Detect which cell encompasses the target text, then output its (x, y) center coordinate. 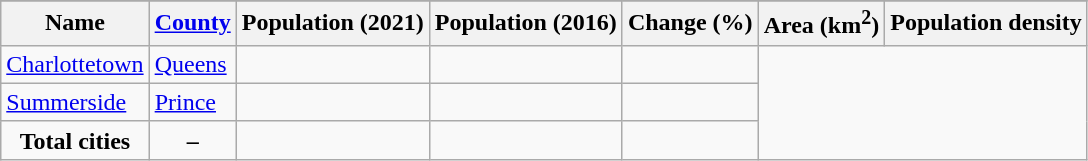
– (192, 140)
Total cities (75, 140)
Summerside (75, 102)
Prince (192, 102)
Charlottetown (75, 64)
Queens (192, 64)
Change (%) (690, 24)
Population (2016) (526, 24)
Area (km2) (822, 24)
Population (2021) (332, 24)
County (192, 24)
Name (75, 24)
Population density (986, 24)
